Determine the [X, Y] coordinate at the center of the cell enclosing the given text.  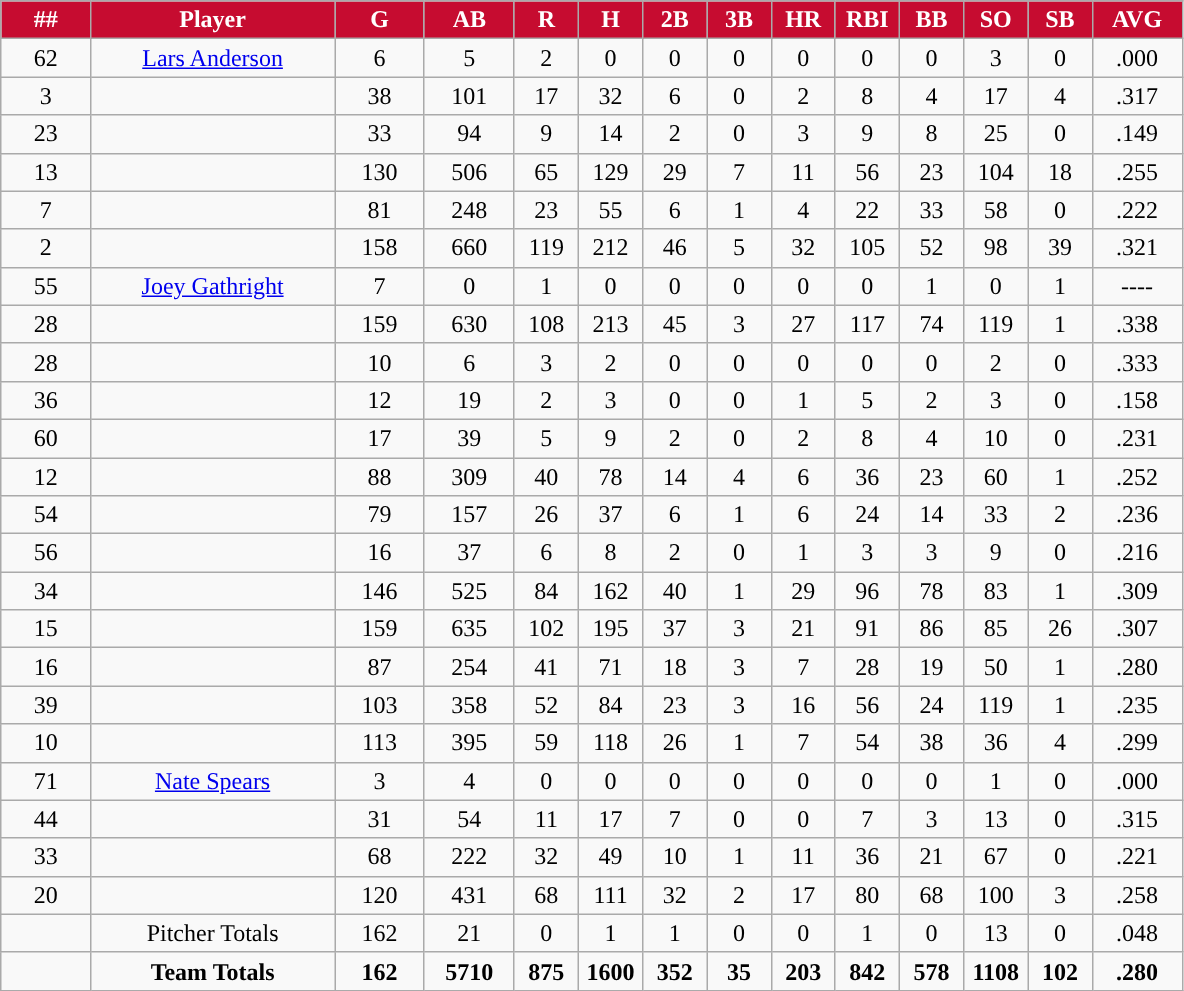
.258 [1137, 895]
146 [380, 591]
.315 [1137, 819]
.221 [1137, 857]
578 [931, 971]
.338 [1137, 324]
SO [996, 20]
.216 [1137, 553]
86 [931, 629]
50 [996, 667]
254 [469, 667]
H [610, 20]
203 [803, 971]
22 [867, 210]
98 [996, 248]
.333 [1137, 362]
88 [380, 477]
875 [546, 971]
91 [867, 629]
.235 [1137, 705]
27 [803, 324]
.317 [1137, 96]
100 [996, 895]
## [46, 20]
15 [46, 629]
58 [996, 210]
5710 [469, 971]
.255 [1137, 172]
309 [469, 477]
.321 [1137, 248]
46 [675, 248]
74 [931, 324]
3B [739, 20]
31 [380, 819]
1108 [996, 971]
80 [867, 895]
.222 [1137, 210]
352 [675, 971]
212 [610, 248]
62 [46, 58]
130 [380, 172]
RBI [867, 20]
635 [469, 629]
630 [469, 324]
25 [996, 134]
111 [610, 895]
59 [546, 743]
506 [469, 172]
Nate Spears [213, 781]
.309 [1137, 591]
2B [675, 20]
Pitcher Totals [213, 933]
358 [469, 705]
HR [803, 20]
85 [996, 629]
81 [380, 210]
.299 [1137, 743]
195 [610, 629]
Player [213, 20]
---- [1137, 286]
R [546, 20]
AB [469, 20]
129 [610, 172]
G [380, 20]
.048 [1137, 933]
842 [867, 971]
Team Totals [213, 971]
.231 [1137, 438]
67 [996, 857]
Joey Gathright [213, 286]
1600 [610, 971]
45 [675, 324]
79 [380, 515]
103 [380, 705]
96 [867, 591]
431 [469, 895]
35 [739, 971]
65 [546, 172]
44 [46, 819]
87 [380, 667]
SB [1060, 20]
.307 [1137, 629]
94 [469, 134]
.236 [1137, 515]
157 [469, 515]
120 [380, 895]
49 [610, 857]
BB [931, 20]
.149 [1137, 134]
AVG [1137, 20]
158 [380, 248]
105 [867, 248]
101 [469, 96]
660 [469, 248]
Lars Anderson [213, 58]
213 [610, 324]
525 [469, 591]
34 [46, 591]
395 [469, 743]
108 [546, 324]
222 [469, 857]
.158 [1137, 400]
20 [46, 895]
117 [867, 324]
248 [469, 210]
83 [996, 591]
41 [546, 667]
118 [610, 743]
.252 [1137, 477]
113 [380, 743]
104 [996, 172]
